Scan for the cell matching the given text and deliver its [x, y] coordinate at center. 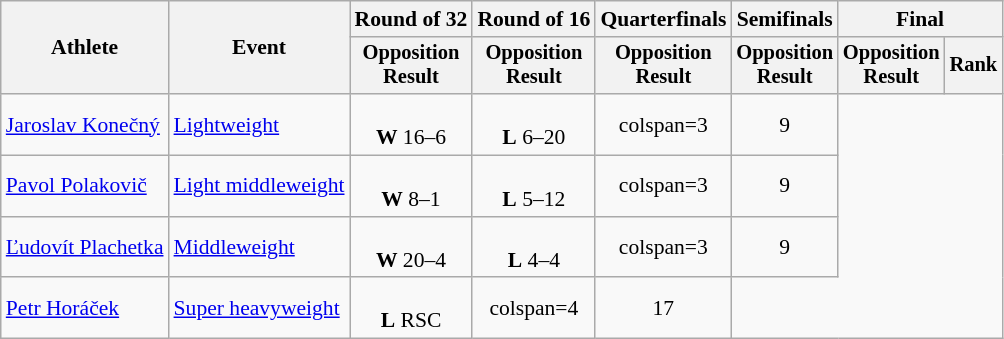
W 20–4 [412, 248]
Round of 32 [412, 19]
Light middleweight [260, 186]
colspan=4 [534, 308]
W 8–1 [412, 186]
L RSC [412, 308]
Event [260, 48]
Rank [974, 66]
W 16–6 [412, 124]
Lightweight [260, 124]
Super heavyweight [260, 308]
Final [920, 19]
Semifinals [784, 19]
Round of 16 [534, 19]
L 6–20 [534, 124]
Pavol Polakovič [85, 186]
Petr Horáček [85, 308]
Ľudovít Plachetka [85, 248]
17 [663, 308]
Middleweight [260, 248]
Jaroslav Konečný [85, 124]
Quarterfinals [663, 19]
Athlete [85, 48]
L 4–4 [534, 248]
L 5–12 [534, 186]
